Detect which cell encompasses the target text, then output its (x, y) center coordinate. 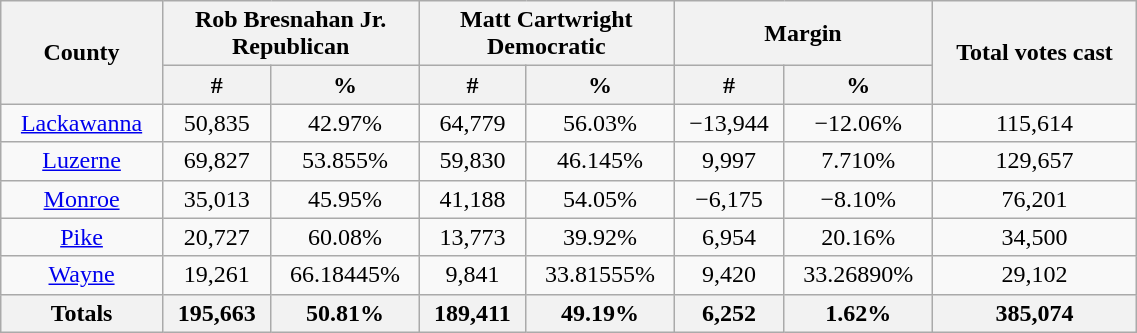
1.62% (858, 313)
−12.06% (858, 123)
Totals (82, 313)
53.855% (345, 161)
46.145% (600, 161)
35,013 (216, 199)
9,841 (472, 275)
69,827 (216, 161)
6,252 (730, 313)
Total votes cast (1034, 52)
County (82, 52)
41,188 (472, 199)
56.03% (600, 123)
50,835 (216, 123)
6,954 (730, 237)
Matt CartwrightDemocratic (546, 34)
29,102 (1034, 275)
64,779 (472, 123)
−13,944 (730, 123)
33.81555% (600, 275)
115,614 (1034, 123)
34,500 (1034, 237)
39.92% (600, 237)
195,663 (216, 313)
60.08% (345, 237)
42.97% (345, 123)
20,727 (216, 237)
45.95% (345, 199)
189,411 (472, 313)
20.16% (858, 237)
385,074 (1034, 313)
7.710% (858, 161)
19,261 (216, 275)
33.26890% (858, 275)
Rob Bresnahan Jr.Republican (290, 34)
Wayne (82, 275)
49.19% (600, 313)
Monroe (82, 199)
129,657 (1034, 161)
Margin (803, 34)
54.05% (600, 199)
76,201 (1034, 199)
59,830 (472, 161)
50.81% (345, 313)
−6,175 (730, 199)
Luzerne (82, 161)
Pike (82, 237)
13,773 (472, 237)
9,420 (730, 275)
9,997 (730, 161)
Lackawanna (82, 123)
−8.10% (858, 199)
66.18445% (345, 275)
